For the text-containing cell, return its midpoint in [x, y] coordinate format. 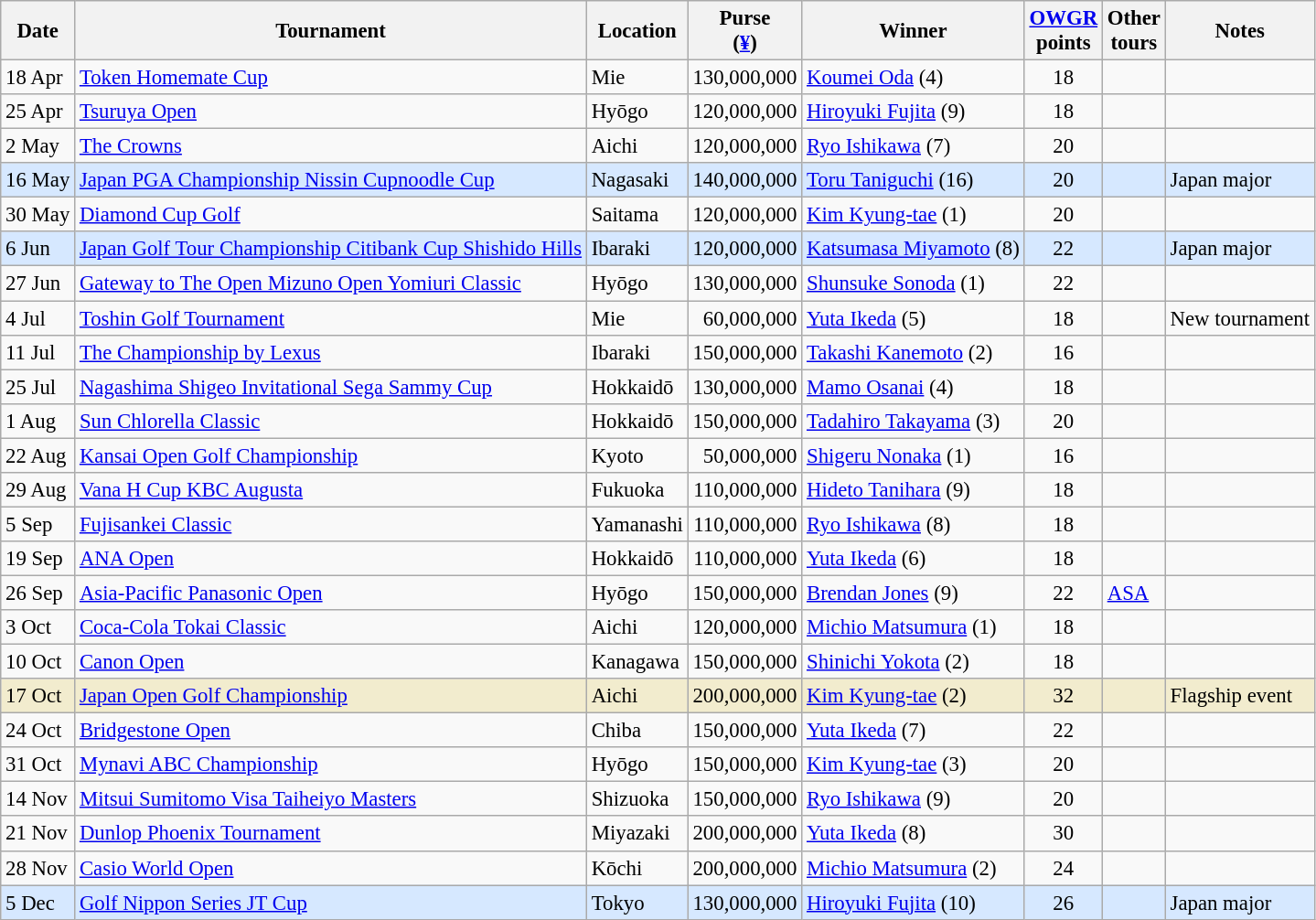
6 Jun [38, 250]
OWGRpoints [1063, 31]
Golf Nippon Series JT Cup [331, 903]
25 Apr [38, 112]
Othertours [1134, 31]
28 Nov [38, 868]
Saitama [637, 215]
Gateway to The Open Mizuno Open Yomiuri Classic [331, 283]
Asia-Pacific Panasonic Open [331, 593]
Kim Kyung-tae (2) [913, 696]
Vana H Cup KBC Augusta [331, 490]
Dunlop Phoenix Tournament [331, 834]
Japan Golf Tour Championship Citibank Cup Shishido Hills [331, 250]
Purse(¥) [744, 31]
Ryo Ishikawa (7) [913, 146]
Kanagawa [637, 662]
Notes [1240, 31]
Yuta Ikeda (5) [913, 318]
Mitsui Sumitomo Visa Taiheiyo Masters [331, 799]
Tournament [331, 31]
Yuta Ikeda (7) [913, 731]
Shinichi Yokota (2) [913, 662]
Brendan Jones (9) [913, 593]
Kyoto [637, 455]
60,000,000 [744, 318]
10 Oct [38, 662]
Miyazaki [637, 834]
24 [1063, 868]
Shigeru Nonaka (1) [913, 455]
140,000,000 [744, 180]
17 Oct [38, 696]
Chiba [637, 731]
32 [1063, 696]
Kōchi [637, 868]
Koumei Oda (4) [913, 78]
27 Jun [38, 283]
Token Homemate Cup [331, 78]
14 Nov [38, 799]
Michio Matsumura (1) [913, 627]
21 Nov [38, 834]
3 Oct [38, 627]
New tournament [1240, 318]
Date [38, 31]
11 Jul [38, 352]
Shizuoka [637, 799]
Nagasaki [637, 180]
Yuta Ikeda (6) [913, 559]
26 [1063, 903]
ANA Open [331, 559]
19 Sep [38, 559]
Flagship event [1240, 696]
31 Oct [38, 765]
Tsuruya Open [331, 112]
Diamond Cup Golf [331, 215]
Japan Open Golf Championship [331, 696]
2 May [38, 146]
1 Aug [38, 421]
Location [637, 31]
50,000,000 [744, 455]
Kim Kyung-tae (1) [913, 215]
Fujisankei Classic [331, 524]
Winner [913, 31]
Hiroyuki Fujita (9) [913, 112]
ASA [1134, 593]
26 Sep [38, 593]
Yamanashi [637, 524]
Tokyo [637, 903]
Katsumasa Miyamoto (8) [913, 250]
Tadahiro Takayama (3) [913, 421]
Kim Kyung-tae (3) [913, 765]
22 Aug [38, 455]
Ryo Ishikawa (8) [913, 524]
Coca-Cola Tokai Classic [331, 627]
Hiroyuki Fujita (10) [913, 903]
5 Dec [38, 903]
Fukuoka [637, 490]
25 Jul [38, 387]
Yuta Ikeda (8) [913, 834]
Ryo Ishikawa (9) [913, 799]
29 Aug [38, 490]
Shunsuke Sonoda (1) [913, 283]
5 Sep [38, 524]
Kansai Open Golf Championship [331, 455]
Toru Taniguchi (16) [913, 180]
Mynavi ABC Championship [331, 765]
4 Jul [38, 318]
Nagashima Shigeo Invitational Sega Sammy Cup [331, 387]
30 May [38, 215]
18 Apr [38, 78]
Takashi Kanemoto (2) [913, 352]
Michio Matsumura (2) [913, 868]
30 [1063, 834]
16 May [38, 180]
Canon Open [331, 662]
The Crowns [331, 146]
The Championship by Lexus [331, 352]
Hideto Tanihara (9) [913, 490]
Bridgestone Open [331, 731]
Toshin Golf Tournament [331, 318]
Sun Chlorella Classic [331, 421]
24 Oct [38, 731]
Casio World Open [331, 868]
Japan PGA Championship Nissin Cupnoodle Cup [331, 180]
Mamo Osanai (4) [913, 387]
